Capture the cell that displays the provided text and extract its (x, y) central coordinate. 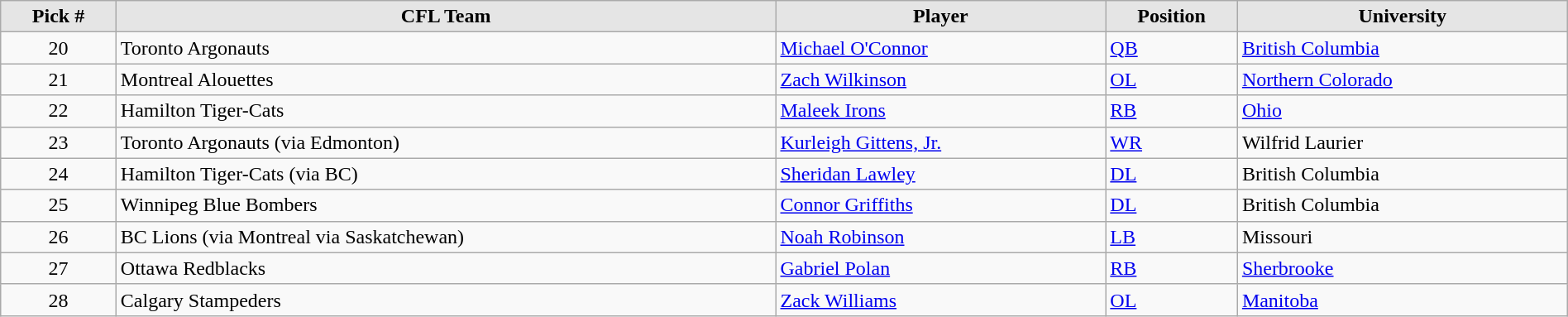
Maleek Irons (941, 111)
Ohio (1403, 111)
University (1403, 17)
25 (59, 205)
21 (59, 79)
22 (59, 111)
23 (59, 142)
Wilfrid Laurier (1403, 142)
Sherbrooke (1403, 268)
Noah Robinson (941, 237)
WR (1172, 142)
Ottawa Redblacks (446, 268)
Sheridan Lawley (941, 174)
Zach Wilkinson (941, 79)
26 (59, 237)
Missouri (1403, 237)
LB (1172, 237)
Northern Colorado (1403, 79)
Connor Griffiths (941, 205)
Calgary Stampeders (446, 300)
24 (59, 174)
Manitoba (1403, 300)
Kurleigh Gittens, Jr. (941, 142)
Hamilton Tiger-Cats (via BC) (446, 174)
28 (59, 300)
CFL Team (446, 17)
27 (59, 268)
20 (59, 48)
QB (1172, 48)
Zack Williams (941, 300)
Pick # (59, 17)
Position (1172, 17)
Gabriel Polan (941, 268)
Toronto Argonauts (via Edmonton) (446, 142)
Player (941, 17)
BC Lions (via Montreal via Saskatchewan) (446, 237)
Michael O'Connor (941, 48)
Winnipeg Blue Bombers (446, 205)
Hamilton Tiger-Cats (446, 111)
Montreal Alouettes (446, 79)
Toronto Argonauts (446, 48)
